Locate the cell with the specified text and output its [x, y] center coordinate. 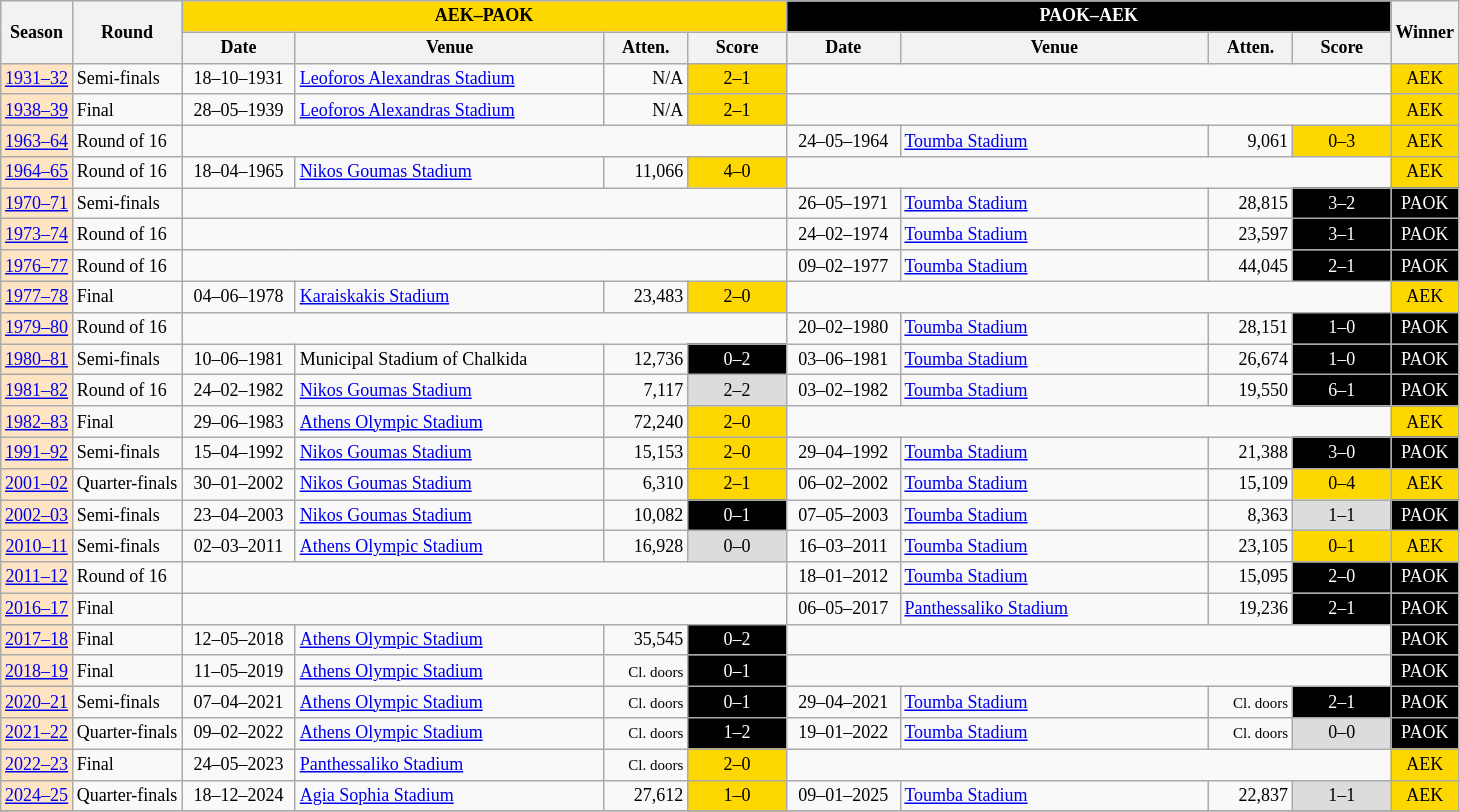
2020–21 [37, 702]
1991–92 [37, 452]
18–10–1931 [239, 78]
Round [126, 32]
06–02–2002 [843, 484]
35,545 [646, 640]
07–05–2003 [843, 516]
1938–39 [37, 110]
29–04–1992 [843, 452]
Municipal Stadium of Chalkida [450, 360]
24–05–1964 [843, 140]
10,082 [646, 516]
Agia Sophia Stadium [450, 796]
6–1 [1342, 390]
1977–78 [37, 296]
28,151 [1251, 328]
8,363 [1251, 516]
0–3 [1342, 140]
3–0 [1342, 452]
26–05–1971 [843, 204]
15,095 [1251, 578]
02–03–2011 [239, 546]
20–02–1980 [843, 328]
2002–03 [37, 516]
07–04–2021 [239, 702]
6,310 [646, 484]
26,674 [1251, 360]
2022–23 [37, 764]
2021–22 [37, 734]
Karaiskakis Stadium [450, 296]
16,928 [646, 546]
9,061 [1251, 140]
27,612 [646, 796]
1973–74 [37, 234]
16–03–2011 [843, 546]
15,109 [1251, 484]
12–05–2018 [239, 640]
4–0 [738, 172]
2016–17 [37, 608]
1970–71 [37, 204]
72,240 [646, 422]
09–02–2022 [239, 734]
2017–18 [37, 640]
11–05–2019 [239, 670]
29–06–1983 [239, 422]
06–05–2017 [843, 608]
24–02–1974 [843, 234]
19–01–2022 [843, 734]
1979–80 [37, 328]
18–01–2012 [843, 578]
2011–12 [37, 578]
Season [37, 32]
24–02–1982 [239, 390]
09–01–2025 [843, 796]
18–04–1965 [239, 172]
10–06–1981 [239, 360]
11,066 [646, 172]
1976–77 [37, 266]
2018–19 [37, 670]
2024–25 [37, 796]
24–05–2023 [239, 764]
15,153 [646, 452]
1981–82 [37, 390]
23,483 [646, 296]
23,105 [1251, 546]
2–2 [738, 390]
2010–11 [37, 546]
0–4 [1342, 484]
29–04–2021 [843, 702]
PAOK–AEK [1088, 16]
03–06–1981 [843, 360]
3–2 [1342, 204]
1982–83 [37, 422]
04–06–1978 [239, 296]
2001–02 [37, 484]
3–1 [1342, 234]
1963–64 [37, 140]
22,837 [1251, 796]
AEK–PAOK [484, 16]
1–2 [738, 734]
21,388 [1251, 452]
28,815 [1251, 204]
7,117 [646, 390]
23–04–2003 [239, 516]
12,736 [646, 360]
1964–65 [37, 172]
09–02–1977 [843, 266]
28–05–1939 [239, 110]
19,550 [1251, 390]
1980–81 [37, 360]
03–02–1982 [843, 390]
44,045 [1251, 266]
15–04–1992 [239, 452]
23,597 [1251, 234]
Winner [1424, 32]
1931–32 [37, 78]
19,236 [1251, 608]
30–01–2002 [239, 484]
18–12–2024 [239, 796]
